Scan for the cell matching the given text and deliver its (X, Y) coordinate at center. 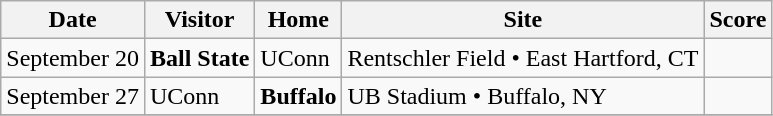
Rentschler Field • East Hartford, CT (523, 58)
Buffalo (298, 96)
September 27 (73, 96)
Site (523, 20)
UB Stadium • Buffalo, NY (523, 96)
Home (298, 20)
Ball State (199, 58)
Date (73, 20)
Score (738, 20)
September 20 (73, 58)
Visitor (199, 20)
